Scan for the cell matching the given text and deliver its (x, y) coordinate at center. 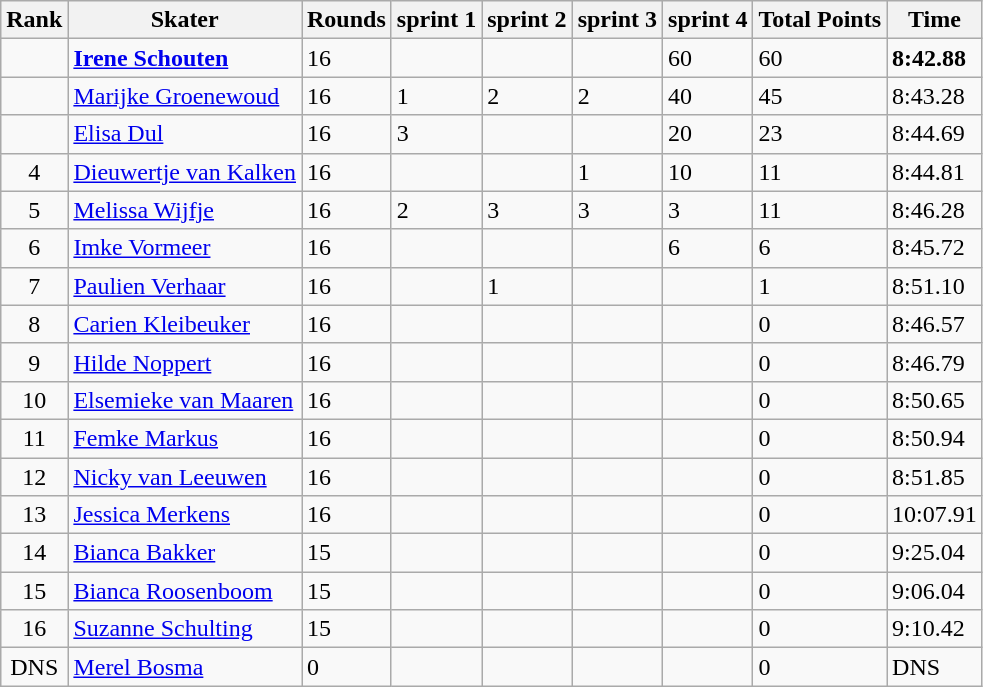
Paulien Verhaar (185, 286)
Rank (34, 20)
Dieuwertje van Kalken (185, 172)
Bianca Bakker (185, 553)
8:43.28 (935, 96)
8 (34, 324)
Jessica Merkens (185, 515)
8:44.69 (935, 134)
Hilde Noppert (185, 362)
Femke Markus (185, 438)
Marijke Groenewoud (185, 96)
14 (34, 553)
Elsemieke van Maaren (185, 400)
Skater (185, 20)
Rounds (347, 20)
9:06.04 (935, 591)
sprint 3 (617, 20)
Merel Bosma (185, 667)
5 (34, 210)
sprint 2 (527, 20)
8:46.57 (935, 324)
Elisa Dul (185, 134)
Bianca Roosenboom (185, 591)
Carien Kleibeuker (185, 324)
13 (34, 515)
sprint 1 (436, 20)
8:50.65 (935, 400)
45 (820, 96)
Suzanne Schulting (185, 629)
9:25.04 (935, 553)
8:46.79 (935, 362)
10:07.91 (935, 515)
8:46.28 (935, 210)
8:45.72 (935, 248)
8:44.81 (935, 172)
40 (708, 96)
8:42.88 (935, 58)
8:51.85 (935, 477)
sprint 4 (708, 20)
Nicky van Leeuwen (185, 477)
7 (34, 286)
23 (820, 134)
9:10.42 (935, 629)
Melissa Wijfje (185, 210)
8:50.94 (935, 438)
Total Points (820, 20)
Irene Schouten (185, 58)
Imke Vormeer (185, 248)
20 (708, 134)
8:51.10 (935, 286)
12 (34, 477)
4 (34, 172)
9 (34, 362)
Time (935, 20)
